Extract the (x, y) coordinate from the center of the cell holding the provided text.  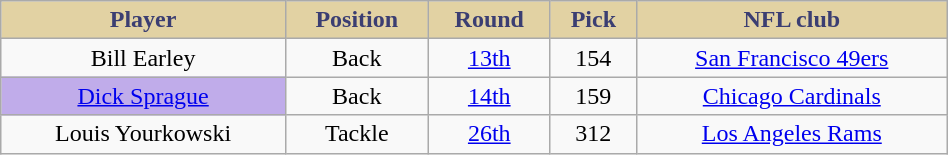
14th (489, 96)
Player (144, 20)
Chicago Cardinals (792, 96)
13th (489, 58)
Round (489, 20)
312 (593, 134)
Louis Yourkowski (144, 134)
154 (593, 58)
159 (593, 96)
Position (356, 20)
Los Angeles Rams (792, 134)
Tackle (356, 134)
26th (489, 134)
San Francisco 49ers (792, 58)
Dick Sprague (144, 96)
NFL club (792, 20)
Bill Earley (144, 58)
Pick (593, 20)
